Scan for the cell matching the given text and deliver its [x, y] coordinate at center. 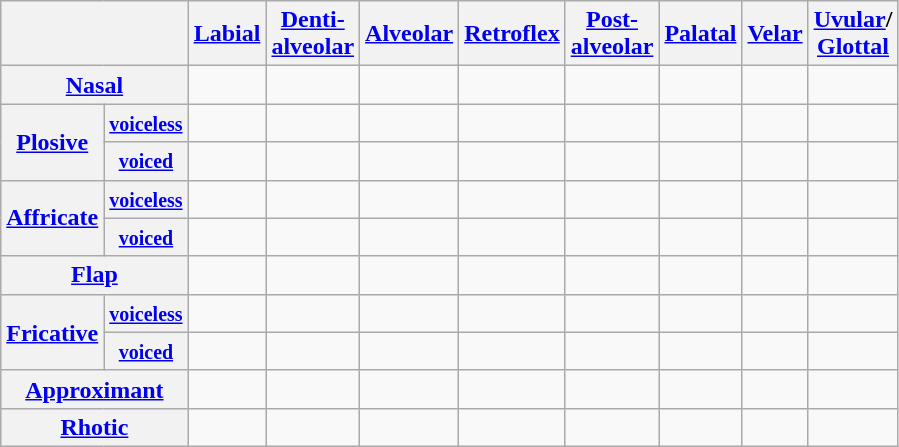
Post-alveolar [612, 34]
Velar [775, 34]
Retroflex [512, 34]
Labial [227, 34]
Denti-alveolar [313, 34]
Approximant [94, 389]
Palatal [700, 34]
Affricate [52, 218]
Uvular/Glottal [853, 34]
Flap [94, 275]
Fricative [52, 332]
Rhotic [94, 427]
Nasal [94, 85]
Alveolar [410, 34]
Plosive [52, 142]
